Provide the [X, Y] coordinate of the cell's center where the given text is located.  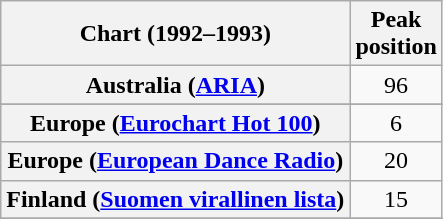
Europe (Eurochart Hot 100) [176, 123]
Peakposition [396, 34]
96 [396, 85]
6 [396, 123]
15 [396, 199]
Finland (Suomen virallinen lista) [176, 199]
Chart (1992–1993) [176, 34]
Europe (European Dance Radio) [176, 161]
20 [396, 161]
Australia (ARIA) [176, 85]
